Detect which cell encompasses the target text, then output its (X, Y) center coordinate. 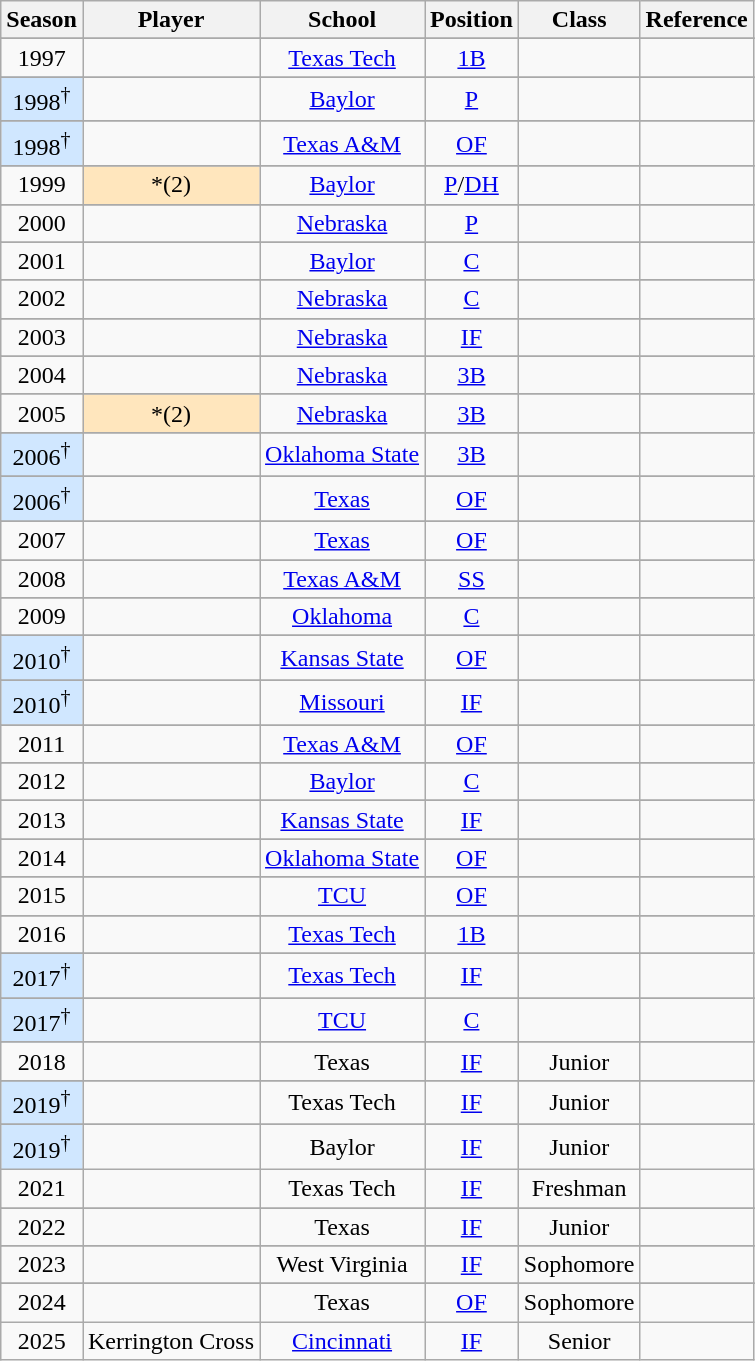
2021 (42, 1188)
2002 (42, 299)
2024 (42, 1303)
1997 (42, 58)
West Virginia (342, 1265)
2022 (42, 1227)
2007 (42, 541)
2016 (42, 934)
2001 (42, 261)
2018 (42, 1061)
2011 (42, 744)
Cincinnati (342, 1341)
Reference (696, 20)
2004 (42, 375)
Missouri (342, 702)
2023 (42, 1265)
2015 (42, 896)
2025 (42, 1341)
Kerrington Cross (170, 1341)
Oklahoma (342, 617)
P/DH (472, 185)
1999 (42, 185)
2014 (42, 858)
School (342, 20)
2013 (42, 820)
Class (579, 20)
Senior (579, 1341)
2012 (42, 782)
Position (472, 20)
2003 (42, 337)
Season (42, 20)
Freshman (579, 1188)
Player (170, 20)
2005 (42, 413)
2009 (42, 617)
2008 (42, 579)
SS (472, 579)
2000 (42, 223)
